Identify which cell holds the provided text, then report its [x, y] central coordinate. 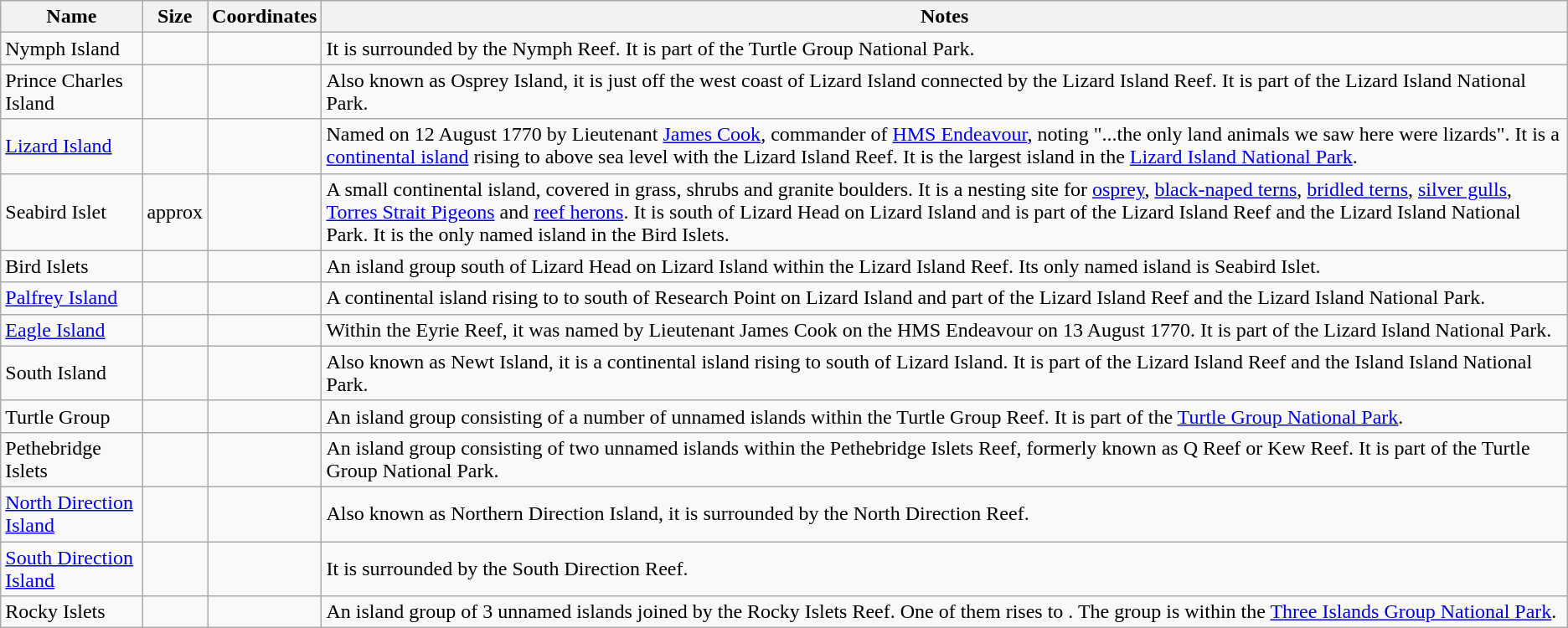
North Direction Island [72, 514]
Within the Eyrie Reef, it was named by Lieutenant James Cook on the HMS Endeavour on 13 August 1770. It is part of the Lizard Island National Park. [945, 330]
South Island [72, 373]
Seabird Islet [72, 212]
An island group south of Lizard Head on Lizard Island within the Lizard Island Reef. Its only named island is Seabird Islet. [945, 266]
approx [175, 212]
Rocky Islets [72, 612]
A continental island rising to to south of Research Point on Lizard Island and part of the Lizard Island Reef and the Lizard Island National Park. [945, 298]
It is surrounded by the South Direction Reef. [945, 568]
Turtle Group [72, 416]
South Direction Island [72, 568]
Nymph Island [72, 49]
Size [175, 17]
Notes [945, 17]
It is surrounded by the Nymph Reef. It is part of the Turtle Group National Park. [945, 49]
Eagle Island [72, 330]
Lizard Island [72, 146]
Palfrey Island [72, 298]
Prince Charles Island [72, 92]
An island group consisting of a number of unnamed islands within the Turtle Group Reef. It is part of the Turtle Group National Park. [945, 416]
Coordinates [265, 17]
Bird Islets [72, 266]
Pethebridge Islets [72, 459]
Name [72, 17]
Also known as Northern Direction Island, it is surrounded by the North Direction Reef. [945, 514]
